Find where the given text appears and provide that cell's center as [X, Y] coordinate. 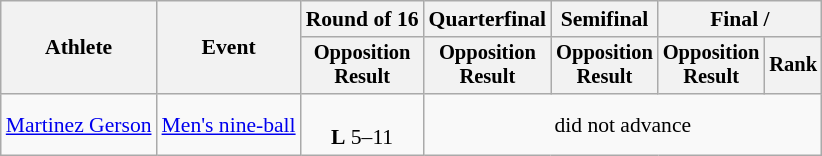
Athlete [79, 48]
Final / [740, 19]
Quarterfinal [488, 19]
Men's nine-ball [229, 124]
L 5–11 [362, 124]
Event [229, 48]
Round of 16 [362, 19]
did not advance [623, 124]
Martinez Gerson [79, 124]
Semifinal [604, 19]
Rank [793, 66]
